From the cell containing the given text, extract its center point as [X, Y] coordinate. 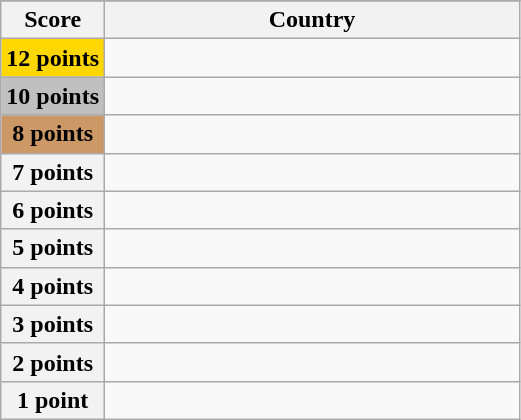
Score [53, 20]
Country [312, 20]
10 points [53, 96]
4 points [53, 286]
7 points [53, 172]
12 points [53, 58]
3 points [53, 324]
5 points [53, 248]
6 points [53, 210]
8 points [53, 134]
2 points [53, 362]
1 point [53, 400]
